Search for the cell housing the specified text and yield its [x, y] center coordinate. 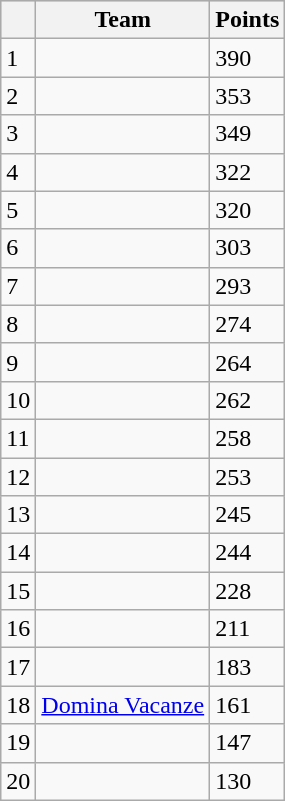
3 [18, 134]
5 [18, 210]
8 [18, 324]
6 [18, 248]
253 [248, 477]
Domina Vacanze [123, 705]
349 [248, 134]
20 [18, 781]
390 [248, 58]
245 [248, 515]
293 [248, 286]
1 [18, 58]
322 [248, 172]
303 [248, 248]
9 [18, 362]
211 [248, 629]
17 [18, 667]
262 [248, 400]
264 [248, 362]
147 [248, 743]
274 [248, 324]
19 [18, 743]
7 [18, 286]
16 [18, 629]
161 [248, 705]
244 [248, 553]
Points [248, 20]
12 [18, 477]
320 [248, 210]
Team [123, 20]
2 [18, 96]
353 [248, 96]
18 [18, 705]
228 [248, 591]
14 [18, 553]
13 [18, 515]
4 [18, 172]
130 [248, 781]
258 [248, 438]
11 [18, 438]
183 [248, 667]
15 [18, 591]
10 [18, 400]
